Extract the [x, y] coordinate from the center of the cell holding the provided text.  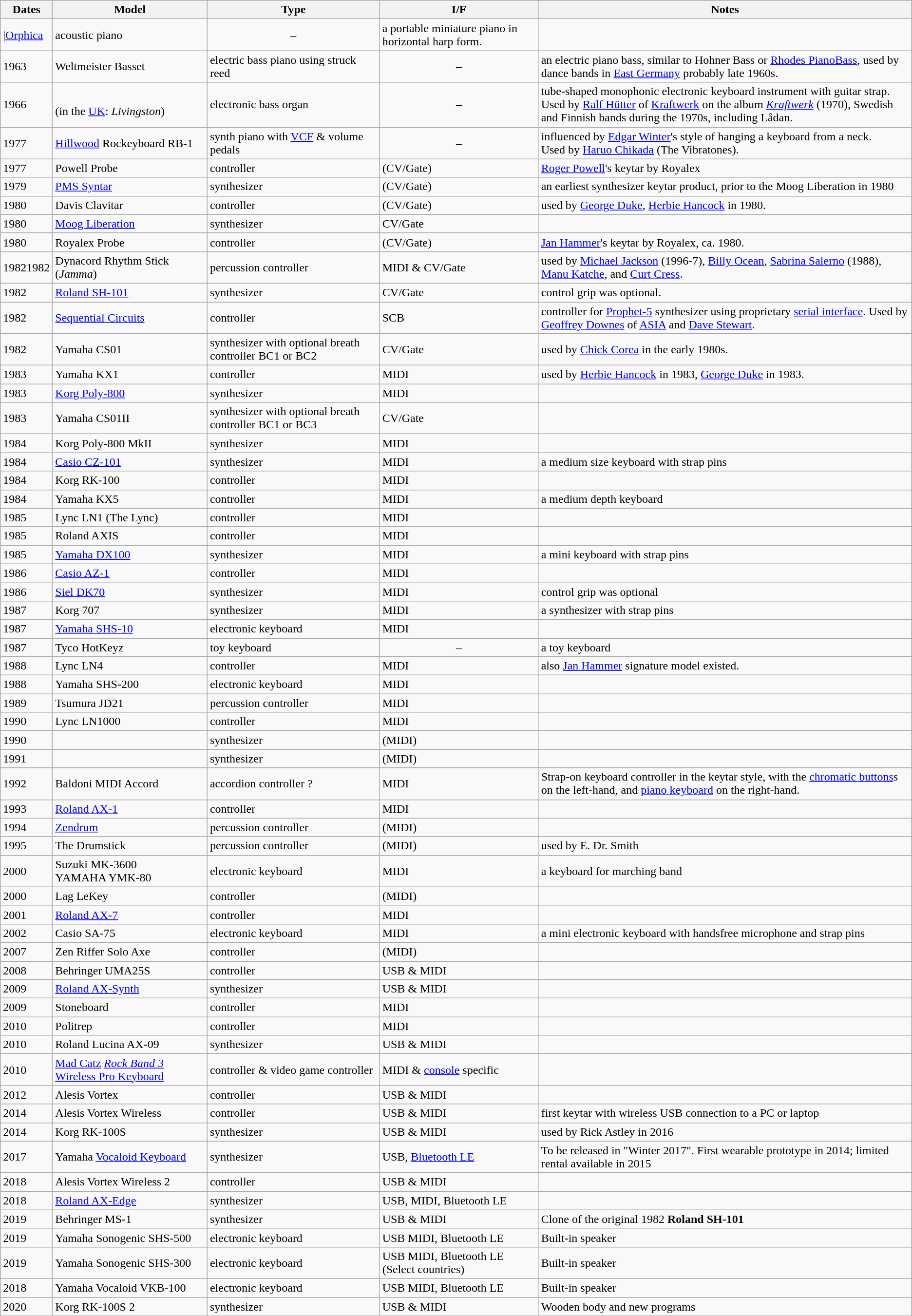
1992 [26, 783]
first keytar with wireless USB connection to a PC or laptop [725, 1113]
1989 [26, 703]
I/F [459, 10]
2002 [26, 933]
synthesizer with optional breath controller BC1 or BC2 [293, 350]
1963 [26, 66]
Clone of the original 1982 Roland SH-101 [725, 1219]
1994 [26, 827]
Yamaha Sonogenic SHS-300 [130, 1263]
Type [293, 10]
Yamaha KX1 [130, 375]
2020 [26, 1306]
acoustic piano [130, 35]
Strap-on keyboard controller in the keytar style, with the chromatic buttonss on the left-hand, and piano keyboard on the right-hand. [725, 783]
toy keyboard [293, 648]
Korg RK-100S 2 [130, 1306]
Notes [725, 10]
Lag LeKey [130, 896]
Siel DK70 [130, 591]
Davis Clavitar [130, 205]
a portable miniature piano in horizontal harp form. [459, 35]
2001 [26, 915]
Roland AXIS [130, 536]
Zendrum [130, 827]
1993 [26, 809]
1979 [26, 187]
Stoneboard [130, 1008]
Lync LN1 (The Lync) [130, 517]
Behringer UMA25S [130, 970]
Sequential Circuits [130, 318]
Korg Poly-800 MkII [130, 443]
USB MIDI, Bluetooth LE (Select countries) [459, 1263]
Roland AX-1 [130, 809]
Korg 707 [130, 610]
Alesis Vortex Wireless 2 [130, 1182]
MIDI & console specific [459, 1070]
Baldoni MIDI Accord [130, 783]
To be released in "Winter 2017". First wearable prototype in 2014; limited rental available in 2015 [725, 1157]
controller for Prophet-5 synthesizer using proprietary serial interface. Used by Geoffrey Downes of ASIA and Dave Stewart. [725, 318]
Roger Powell's keytar by Royalex [725, 168]
Weltmeister Basset [130, 66]
a medium depth keyboard [725, 499]
1995 [26, 846]
accordion controller ? [293, 783]
|Orphica [26, 35]
used by Chick Corea in the early 1980s. [725, 350]
Casio AZ-1 [130, 573]
(in the UK: Livingston) [130, 105]
influenced by Edgar Winter's style of hanging a keyboard from a neck.Used by Haruo Chikada (The Vibratones). [725, 143]
Yamaha SHS-200 [130, 685]
Korg Poly-800 [130, 393]
Korg RK-100 [130, 480]
PMS Syntar [130, 187]
Moog Liberation [130, 224]
Behringer MS-1 [130, 1219]
Yamaha CS01 [130, 350]
a medium size keyboard with strap pins [725, 462]
2008 [26, 970]
a mini keyboard with strap pins [725, 554]
Jan Hammer's keytar by Royalex, ca. 1980. [725, 242]
Dynacord Rhythm Stick (Jamma) [130, 267]
1966 [26, 105]
Roland AX-Synth [130, 989]
electronic bass organ [293, 105]
used by Rick Astley in 2016 [725, 1132]
Suzuki MK-3600YAMAHA YMK-80 [130, 871]
1991 [26, 759]
controller & video game controller [293, 1070]
Roland Lucina AX-09 [130, 1045]
control grip was optional. [725, 292]
Roland SH-101 [130, 292]
Yamaha DX100 [130, 554]
used by George Duke, Herbie Hancock in 1980. [725, 205]
Alesis Vortex Wireless [130, 1113]
Mad Catz Rock Band 3 Wireless Pro Keyboard [130, 1070]
Korg RK-100S [130, 1132]
synthesizer with optional breath controller BC1 or BC3 [293, 418]
Tsumura JD21 [130, 703]
2017 [26, 1157]
The Drumstick [130, 846]
Yamaha SHS-10 [130, 629]
Model [130, 10]
MIDI & CV/Gate [459, 267]
Powell Probe [130, 168]
Yamaha Vocaloid VKB-100 [130, 1288]
a mini electronic keyboard with handsfree microphone and strap pins [725, 933]
Hillwood Rockeyboard RB-1 [130, 143]
Wooden body and new programs [725, 1306]
control grip was optional [725, 591]
SCB [459, 318]
Lync LN1000 [130, 722]
a keyboard for marching band [725, 871]
Yamaha KX5 [130, 499]
electric bass piano using struck reed [293, 66]
Royalex Probe [130, 242]
Roland AX-7 [130, 915]
Dates [26, 10]
Zen Riffer Solo Axe [130, 952]
synth piano with VCF & volume pedals [293, 143]
Yamaha Vocaloid Keyboard [130, 1157]
Yamaha Sonogenic SHS-500 [130, 1238]
Politrep [130, 1026]
USB, MIDI, Bluetooth LE [459, 1201]
also Jan Hammer signature model existed. [725, 666]
Tyco HotKeyz [130, 648]
Lync LN4 [130, 666]
used by Herbie Hancock in 1983, George Duke in 1983. [725, 375]
2007 [26, 952]
a toy keyboard [725, 648]
Casio SA-75 [130, 933]
Yamaha CS01II [130, 418]
Casio CZ-101 [130, 462]
Roland AX-Edge [130, 1201]
used by E. Dr. Smith [725, 846]
a synthesizer with strap pins [725, 610]
an earliest synthesizer keytar product, prior to the Moog Liberation in 1980 [725, 187]
Alesis Vortex [130, 1095]
USB, Bluetooth LE [459, 1157]
2012 [26, 1095]
19821982 [26, 267]
used by Michael Jackson (1996-7), Billy Ocean, Sabrina Salerno (1988), Manu Katche, and Curt Cress. [725, 267]
an electric piano bass, similar to Hohner Bass or Rhodes PianoBass, used by dance bands in East Germany probably late 1960s. [725, 66]
